Locate the cell with the specified text and output its (x, y) center coordinate. 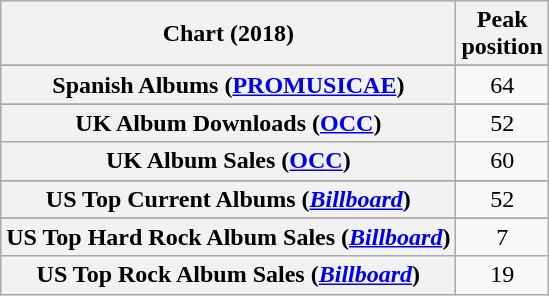
60 (502, 161)
UK Album Downloads (OCC) (228, 123)
64 (502, 85)
Spanish Albums (PROMUSICAE) (228, 85)
US Top Current Albums (Billboard) (228, 199)
US Top Hard Rock Album Sales (Billboard) (228, 237)
US Top Rock Album Sales (Billboard) (228, 275)
19 (502, 275)
7 (502, 237)
UK Album Sales (OCC) (228, 161)
Chart (2018) (228, 34)
Peak position (502, 34)
